Return the (x, y) coordinate for the center point of the cell that contains the specified text.  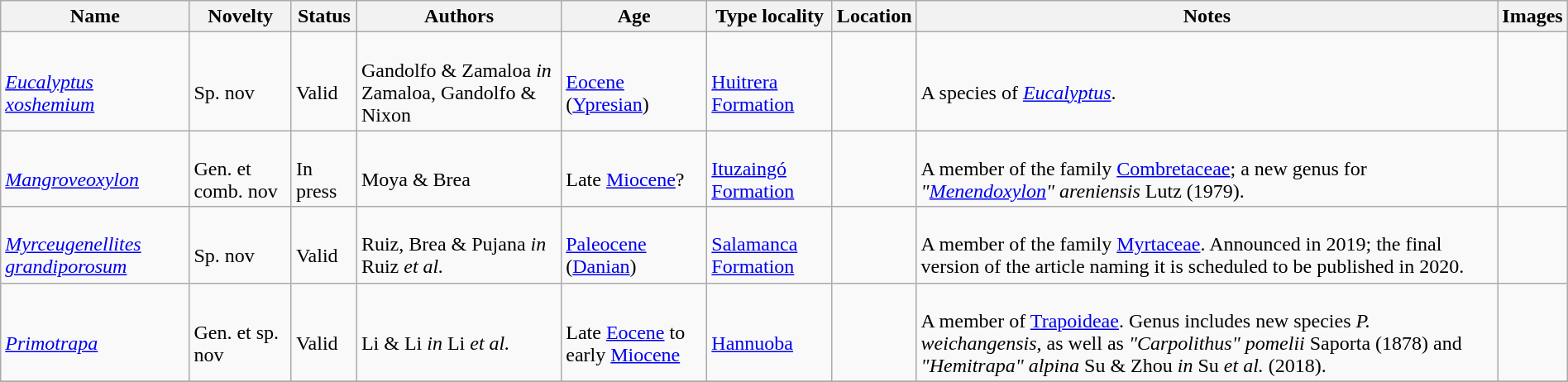
Gen. et sp. nov (240, 332)
Type locality (770, 17)
In press (324, 169)
Gandolfo & Zamaloa in Zamaloa, Gandolfo & Nixon (458, 81)
Status (324, 17)
A member of the family Myrtaceae. Announced in 2019; the final version of the article naming it is scheduled to be published in 2020. (1207, 245)
Late Eocene to early Miocene (634, 332)
Name (95, 17)
Moya & Brea (458, 169)
Eocene (Ypresian) (634, 81)
Hannuoba (770, 332)
Age (634, 17)
Myrceugenellites grandiporosum (95, 245)
Li & Li in Li et al. (458, 332)
Location (874, 17)
A species of Eucalyptus. (1207, 81)
Primotrapa (95, 332)
Gen. et comb. nov (240, 169)
Mangroveoxylon (95, 169)
A member of the family Combretaceae; a new genus for "Menendoxylon" areniensis Lutz (1979). (1207, 169)
Authors (458, 17)
Eucalyptus xoshemium (95, 81)
Images (1532, 17)
Huitrera Formation (770, 81)
Ruiz, Brea & Pujana in Ruiz et al. (458, 245)
Late Miocene? (634, 169)
Paleocene (Danian) (634, 245)
Novelty (240, 17)
Salamanca Formation (770, 245)
Ituzaingó Formation (770, 169)
Notes (1207, 17)
